Capture the cell that displays the provided text and extract its (x, y) central coordinate. 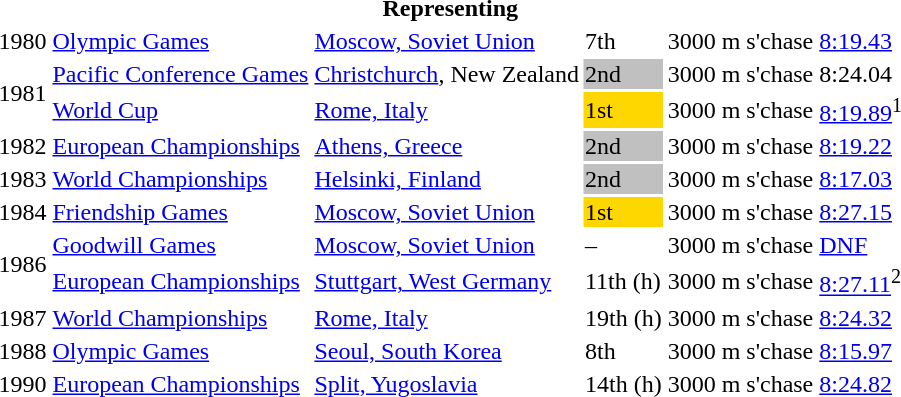
Friendship Games (180, 212)
Christchurch, New Zealand (447, 74)
11th (h) (623, 281)
World Cup (180, 110)
8th (623, 351)
– (623, 245)
Athens, Greece (447, 146)
Helsinki, Finland (447, 179)
Seoul, South Korea (447, 351)
Stuttgart, West Germany (447, 281)
Pacific Conference Games (180, 74)
Goodwill Games (180, 245)
7th (623, 41)
19th (h) (623, 318)
